Output the [X, Y] coordinate of the center of the cell containing the given text.  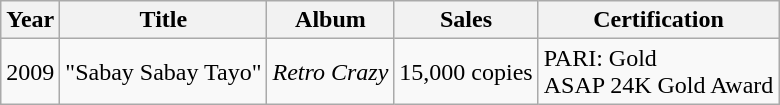
15,000 copies [466, 72]
"Sabay Sabay Tayo" [164, 72]
Year [30, 20]
PARI: GoldASAP 24K Gold Award [658, 72]
Album [330, 20]
2009 [30, 72]
Title [164, 20]
Retro Crazy [330, 72]
Sales [466, 20]
Certification [658, 20]
